Capture the cell that displays the provided text and extract its [x, y] central coordinate. 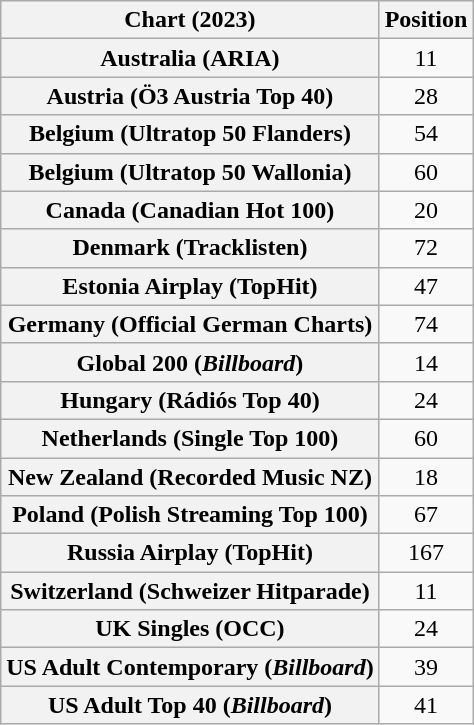
Chart (2023) [190, 20]
74 [426, 324]
20 [426, 210]
67 [426, 515]
Estonia Airplay (TopHit) [190, 286]
Belgium (Ultratop 50 Flanders) [190, 134]
Global 200 (Billboard) [190, 362]
28 [426, 96]
Australia (ARIA) [190, 58]
US Adult Contemporary (Billboard) [190, 667]
39 [426, 667]
UK Singles (OCC) [190, 629]
Position [426, 20]
Canada (Canadian Hot 100) [190, 210]
18 [426, 477]
Russia Airplay (TopHit) [190, 553]
Belgium (Ultratop 50 Wallonia) [190, 172]
US Adult Top 40 (Billboard) [190, 705]
Switzerland (Schweizer Hitparade) [190, 591]
Hungary (Rádiós Top 40) [190, 400]
New Zealand (Recorded Music NZ) [190, 477]
41 [426, 705]
14 [426, 362]
167 [426, 553]
47 [426, 286]
Denmark (Tracklisten) [190, 248]
Poland (Polish Streaming Top 100) [190, 515]
Netherlands (Single Top 100) [190, 438]
54 [426, 134]
Germany (Official German Charts) [190, 324]
72 [426, 248]
Austria (Ö3 Austria Top 40) [190, 96]
